Scan for the cell matching the given text and deliver its (X, Y) coordinate at center. 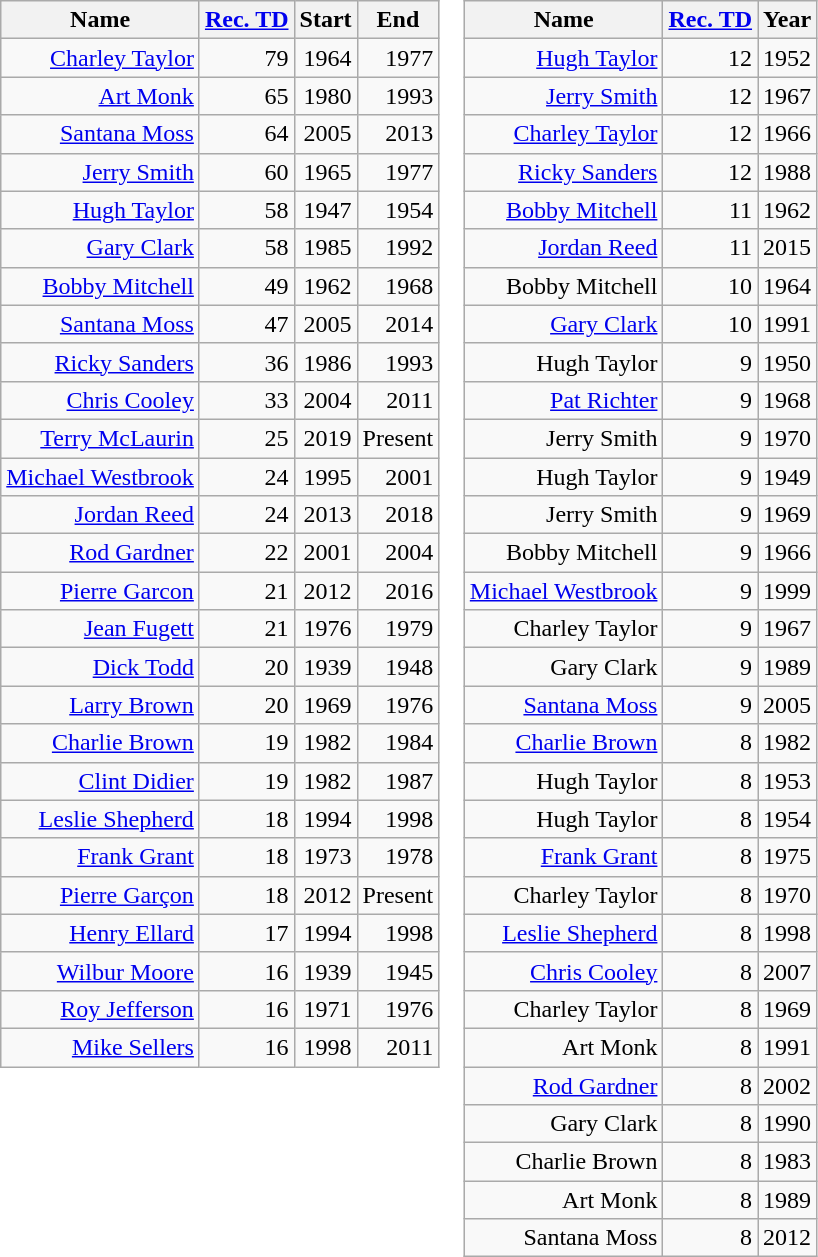
1947 (326, 210)
Larry Brown (100, 705)
1980 (326, 96)
1971 (326, 1009)
2014 (398, 324)
2002 (788, 1085)
Pierre Garcon (100, 591)
1950 (788, 362)
64 (246, 134)
1985 (326, 248)
1987 (398, 781)
2018 (398, 515)
1953 (788, 781)
1995 (326, 477)
Pierre Garçon (100, 895)
1952 (788, 58)
1945 (398, 971)
47 (246, 324)
1992 (398, 248)
65 (246, 96)
33 (246, 400)
Mike Sellers (100, 1047)
End (398, 20)
2016 (398, 591)
1986 (326, 362)
1999 (788, 591)
Year (788, 20)
Pat Richter (564, 400)
1990 (788, 1124)
1988 (788, 172)
Clint Didier (100, 781)
2007 (788, 971)
1979 (398, 629)
Jean Fugett (100, 629)
2019 (326, 438)
1965 (326, 172)
Henry Ellard (100, 933)
1978 (398, 857)
2015 (788, 248)
Terry McLaurin (100, 438)
Roy Jefferson (100, 1009)
49 (246, 286)
60 (246, 172)
36 (246, 362)
Dick Todd (100, 667)
1973 (326, 857)
1984 (398, 743)
1975 (788, 857)
25 (246, 438)
79 (246, 58)
22 (246, 553)
1949 (788, 477)
1983 (788, 1162)
1948 (398, 667)
17 (246, 933)
Start (326, 20)
Wilbur Moore (100, 971)
